Search for the cell housing the specified text and yield its (x, y) center coordinate. 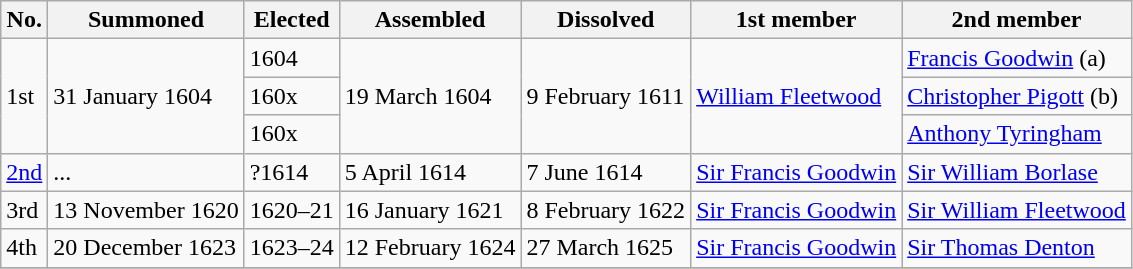
13 November 1620 (146, 210)
1620–21 (292, 210)
Sir Thomas Denton (1017, 248)
7 June 1614 (606, 172)
5 April 1614 (430, 172)
Sir William Borlase (1017, 172)
2nd (24, 172)
19 March 1604 (430, 96)
Summoned (146, 20)
No. (24, 20)
2nd member (1017, 20)
Elected (292, 20)
16 January 1621 (430, 210)
?1614 (292, 172)
Sir William Fleetwood (1017, 210)
4th (24, 248)
Assembled (430, 20)
3rd (24, 210)
31 January 1604 (146, 96)
Christopher Pigott (b) (1017, 96)
12 February 1624 (430, 248)
1623–24 (292, 248)
1st member (796, 20)
Dissolved (606, 20)
9 February 1611 (606, 96)
... (146, 172)
1st (24, 96)
William Fleetwood (796, 96)
27 March 1625 (606, 248)
8 February 1622 (606, 210)
Anthony Tyringham (1017, 134)
1604 (292, 58)
20 December 1623 (146, 248)
Francis Goodwin (a) (1017, 58)
